Return the (X, Y) coordinate for the center point of the cell that contains the specified text.  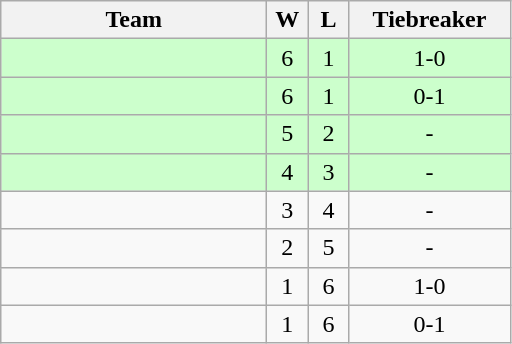
Tiebreaker (430, 20)
Team (134, 20)
L (328, 20)
W (288, 20)
